Output the (x, y) coordinate of the center of the cell containing the given text.  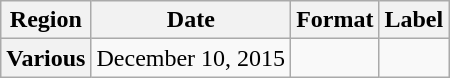
December 10, 2015 (191, 58)
Various (46, 58)
Label (414, 20)
Format (335, 20)
Date (191, 20)
Region (46, 20)
